Provide the (x, y) coordinate of the cell's center where the given text is located.  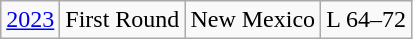
2023 (30, 20)
L 64–72 (366, 20)
First Round (122, 20)
New Mexico (253, 20)
